Return the (X, Y) coordinate for the center point of the cell that contains the specified text.  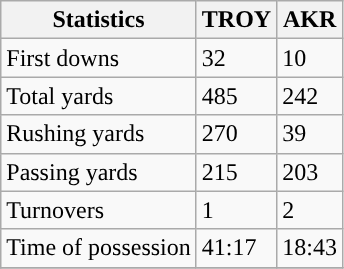
215 (236, 172)
First downs (99, 58)
32 (236, 58)
Passing yards (99, 172)
Total yards (99, 96)
270 (236, 134)
10 (310, 58)
485 (236, 96)
Turnovers (99, 210)
TROY (236, 20)
203 (310, 172)
1 (236, 210)
Time of possession (99, 248)
AKR (310, 20)
242 (310, 96)
41:17 (236, 248)
39 (310, 134)
Statistics (99, 20)
2 (310, 210)
18:43 (310, 248)
Rushing yards (99, 134)
